Identify which cell holds the provided text, then report its (x, y) central coordinate. 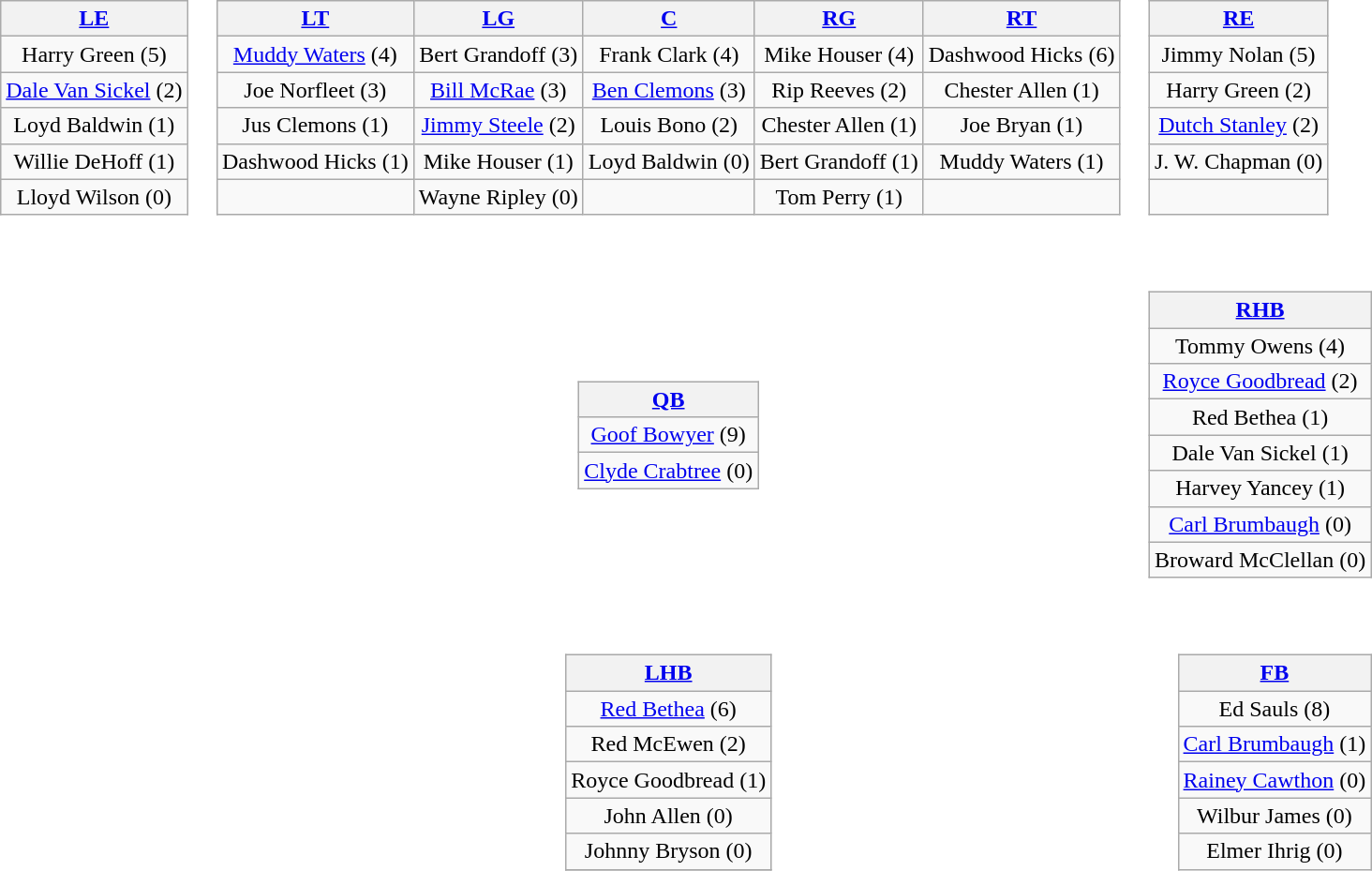
LG (499, 19)
RG (839, 19)
Goof Bowyer (9) (669, 435)
J. W. Chapman (0) (1238, 161)
Clyde Crabtree (0) (669, 471)
Dashwood Hicks (6) (1022, 54)
Joe Bryan (1) (1022, 126)
Louis Bono (2) (669, 126)
QB (669, 399)
Royce Goodbread (1) (669, 780)
Carl Brumbaugh (1) (1275, 744)
Jimmy Nolan (5) (1238, 54)
Lloyd Wilson (0) (94, 197)
Wilbur James (0) (1275, 816)
Dale Van Sickel (2) (94, 90)
Frank Clark (4) (669, 54)
Bill McRae (3) (499, 90)
Jus Clemons (1) (315, 126)
LHB (669, 673)
Red Bethea (1) (1260, 417)
RE (1238, 19)
Red McEwen (2) (669, 744)
FB (1275, 673)
Muddy Waters (1) (1022, 161)
Elmer Ihrig (0) (1275, 851)
Red Bethea (6) (669, 709)
Broward McClellan (0) (1260, 560)
Mike Houser (4) (839, 54)
Johnny Bryson (0) (669, 851)
Rip Reeves (2) (839, 90)
Joe Norfleet (3) (315, 90)
Ed Sauls (8) (1275, 709)
RT (1022, 19)
Dale Van Sickel (1) (1260, 453)
QB Goof Bowyer (9) Clyde Crabtree (0) (679, 422)
Bert Grandoff (1) (839, 161)
Wayne Ripley (0) (499, 197)
Harvey Yancey (1) (1260, 488)
Dashwood Hicks (1) (315, 161)
Ben Clemons (3) (669, 90)
Harry Green (5) (94, 54)
Harry Green (2) (1238, 90)
Dutch Stanley (2) (1238, 126)
Carl Brumbaugh (0) (1260, 524)
Loyd Baldwin (0) (669, 161)
C (669, 19)
Tommy Owens (4) (1260, 346)
Willie DeHoff (1) (94, 161)
John Allen (0) (669, 816)
Bert Grandoff (3) (499, 54)
Loyd Baldwin (1) (94, 126)
Rainey Cawthon (0) (1275, 780)
Royce Goodbread (2) (1260, 382)
Jimmy Steele (2) (499, 126)
Mike Houser (1) (499, 161)
LE (94, 19)
LT (315, 19)
RHB (1260, 310)
Muddy Waters (4) (315, 54)
Tom Perry (1) (839, 197)
